Find where the given text appears and provide that cell's center as (x, y) coordinate. 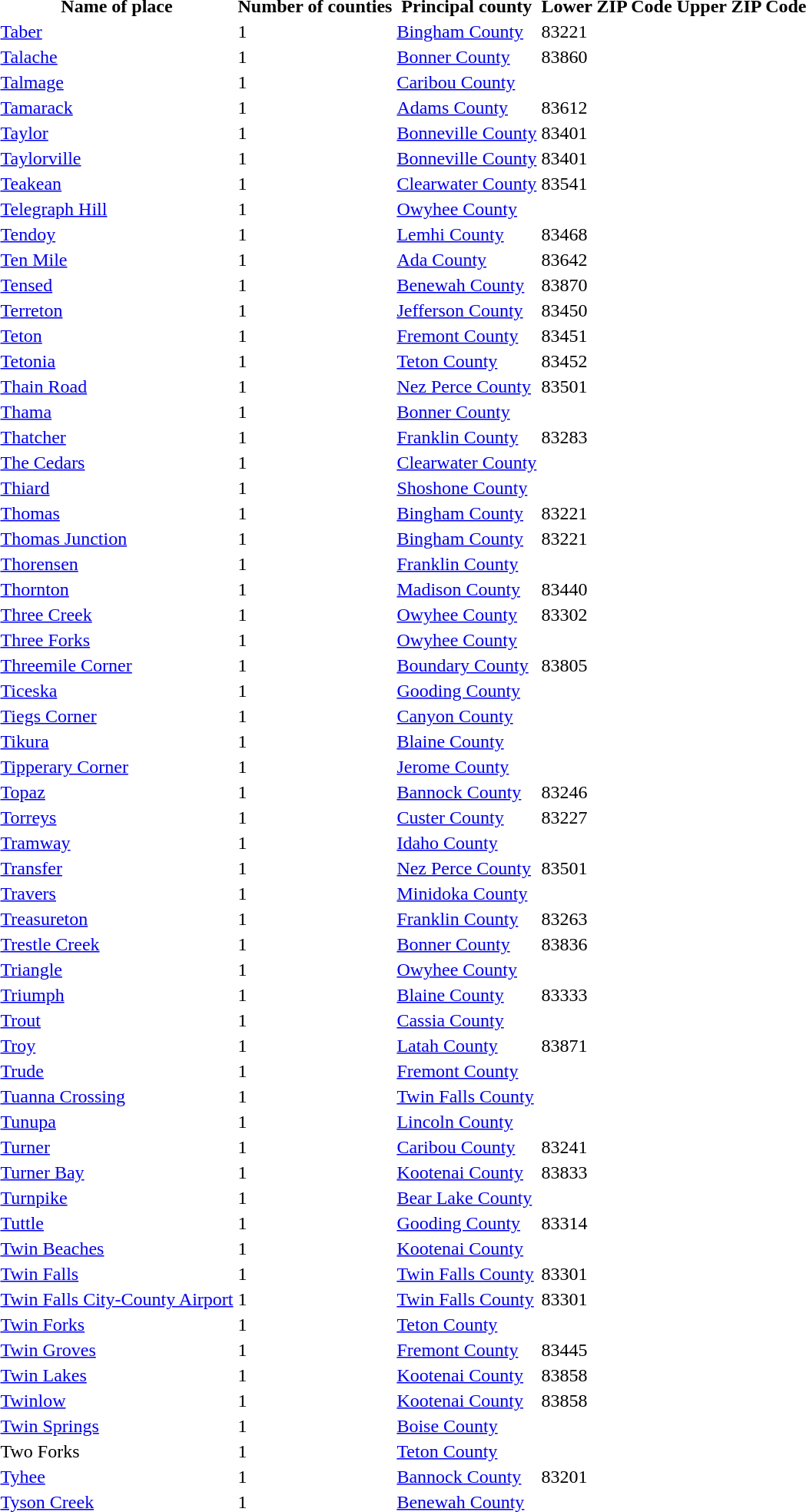
83871 (607, 1046)
83642 (607, 260)
83468 (607, 234)
83445 (607, 1350)
Lincoln County (467, 1122)
Shoshone County (467, 488)
Lemhi County (467, 234)
Madison County (467, 589)
83333 (607, 995)
Ada County (467, 260)
Adams County (467, 108)
83263 (607, 919)
Cassia County (467, 1020)
83451 (607, 336)
83314 (607, 1223)
Minidoka County (467, 894)
83836 (607, 944)
83860 (607, 57)
Bear Lake County (467, 1198)
83241 (607, 1147)
83246 (607, 792)
83450 (607, 310)
83302 (607, 615)
83805 (607, 665)
83612 (607, 108)
Latah County (467, 1046)
83870 (607, 285)
83440 (607, 589)
83201 (607, 1477)
83452 (607, 361)
Jefferson County (467, 310)
Custer County (467, 817)
Boundary County (467, 665)
Benewah County (467, 285)
Boise County (467, 1426)
83227 (607, 817)
Canyon County (467, 716)
83833 (607, 1172)
Jerome County (467, 767)
83283 (607, 437)
83541 (607, 184)
Idaho County (467, 843)
